For the text-containing cell, return its midpoint in (x, y) coordinate format. 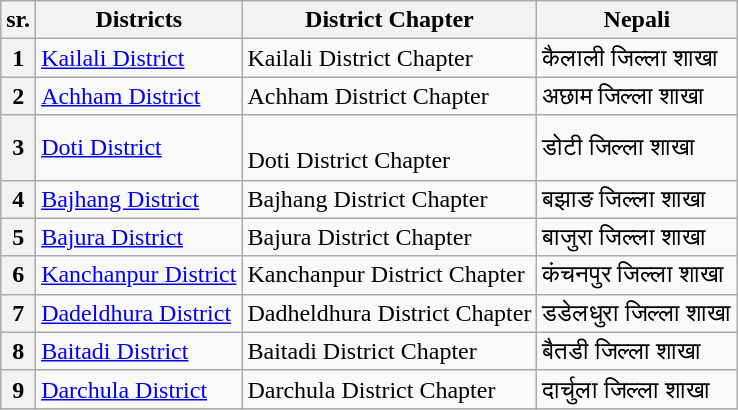
बझाङ जिल्ला शाखा (637, 199)
Darchula District Chapter (390, 389)
दार्चुला जिल्ला शाखा (637, 389)
Bajhang District (139, 199)
5 (18, 237)
3 (18, 148)
4 (18, 199)
6 (18, 275)
Kanchanpur District (139, 275)
2 (18, 96)
District Chapter (390, 20)
Baitadi District (139, 351)
Bajura District (139, 237)
Kailali District Chapter (390, 58)
Doti District Chapter (390, 148)
Achham District (139, 96)
बाजुरा जिल्ला शाखा (637, 237)
Achham District Chapter (390, 96)
डोटी जिल्ला शाखा (637, 148)
Nepali (637, 20)
Bajura District Chapter (390, 237)
Districts (139, 20)
Dadheldhura District Chapter (390, 313)
Kanchanpur District Chapter (390, 275)
1 (18, 58)
9 (18, 389)
7 (18, 313)
sr. (18, 20)
Darchula District (139, 389)
कंचनपुर जिल्ला शाखा (637, 275)
Bajhang District Chapter (390, 199)
कैलाली जिल्ला शाखा (637, 58)
Baitadi District Chapter (390, 351)
Kailali District (139, 58)
अछाम जिल्ला शाखा (637, 96)
डडेलधुरा जिल्ला शाखा (637, 313)
Dadeldhura District (139, 313)
Doti District (139, 148)
बैतडी जिल्ला शाखा (637, 351)
8 (18, 351)
